Extract the [x, y] coordinate from the center of the cell holding the provided text.  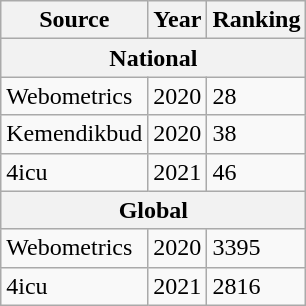
Ranking [256, 20]
Global [154, 210]
Kemendikbud [74, 134]
National [154, 58]
46 [256, 172]
Source [74, 20]
38 [256, 134]
3395 [256, 248]
28 [256, 96]
2816 [256, 286]
Year [178, 20]
